For the text-containing cell, return its midpoint in [x, y] coordinate format. 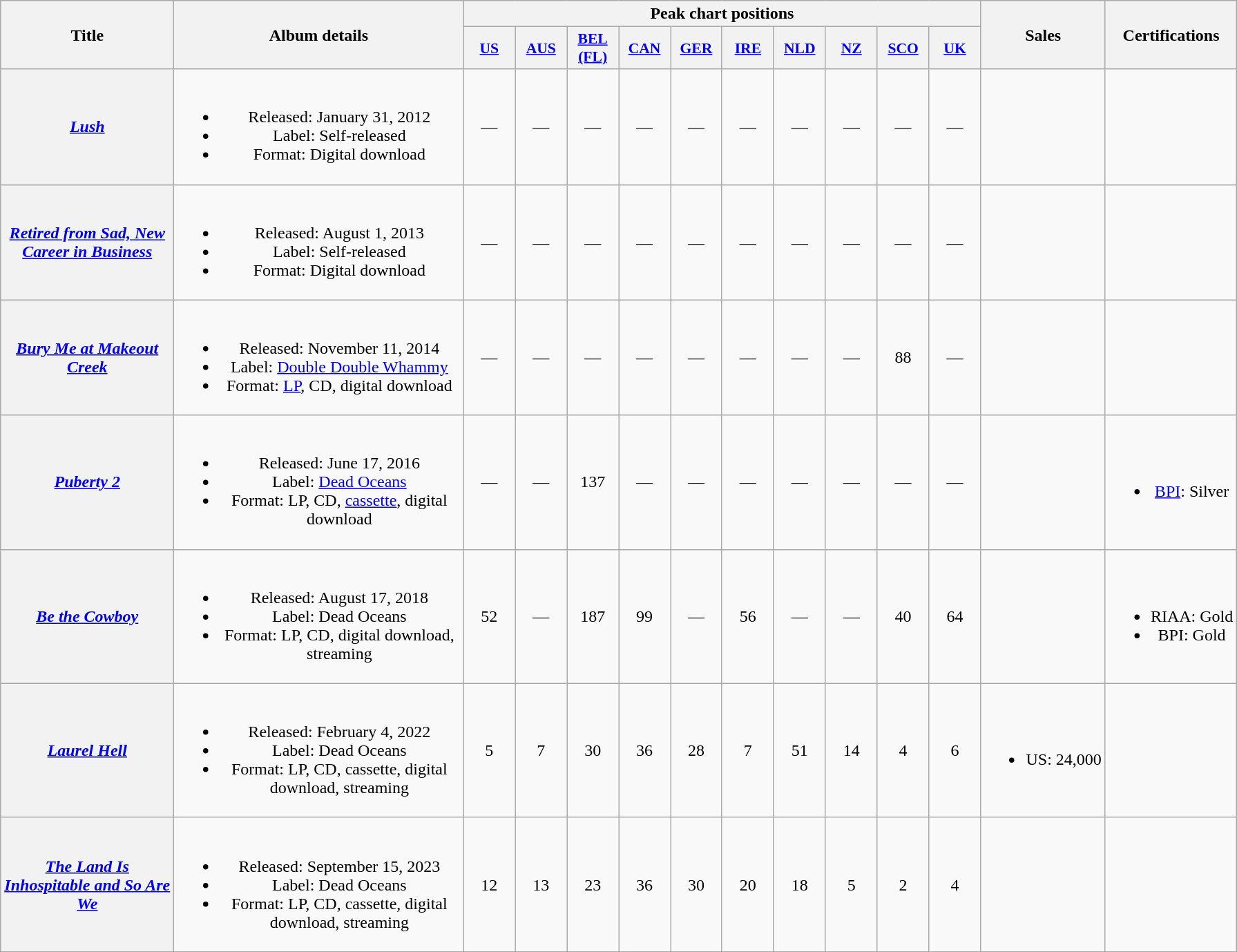
Released: August 1, 2013Label: Self-releasedFormat: Digital download [319, 242]
14 [851, 750]
Be the Cowboy [87, 616]
56 [747, 616]
AUS [541, 48]
28 [696, 750]
US [489, 48]
Bury Me at Makeout Creek [87, 358]
UK [955, 48]
20 [747, 884]
Released: September 15, 2023Label: Dead OceansFormat: LP, CD, cassette, digital download, streaming [319, 884]
18 [800, 884]
GER [696, 48]
13 [541, 884]
NZ [851, 48]
40 [903, 616]
Released: January 31, 2012Label: Self-releasedFormat: Digital download [319, 127]
BPI: Silver [1171, 482]
2 [903, 884]
IRE [747, 48]
RIAA: GoldBPI: Gold [1171, 616]
137 [593, 482]
51 [800, 750]
23 [593, 884]
64 [955, 616]
12 [489, 884]
SCO [903, 48]
NLD [800, 48]
52 [489, 616]
Album details [319, 35]
Lush [87, 127]
The Land Is Inhospitable and So Are We [87, 884]
Peak chart positions [722, 14]
Retired from Sad, New Career in Business [87, 242]
187 [593, 616]
Released: August 17, 2018Label: Dead OceansFormat: LP, CD, digital download, streaming [319, 616]
88 [903, 358]
BEL(FL) [593, 48]
6 [955, 750]
Released: November 11, 2014Label: Double Double WhammyFormat: LP, CD, digital download [319, 358]
Laurel Hell [87, 750]
Released: February 4, 2022Label: Dead OceansFormat: LP, CD, cassette, digital download, streaming [319, 750]
CAN [645, 48]
Title [87, 35]
Sales [1043, 35]
Puberty 2 [87, 482]
Certifications [1171, 35]
99 [645, 616]
Released: June 17, 2016Label: Dead OceansFormat: LP, CD, cassette, digital download [319, 482]
US: 24,000 [1043, 750]
